Return the (x, y) coordinate for the center point of the cell that contains the specified text.  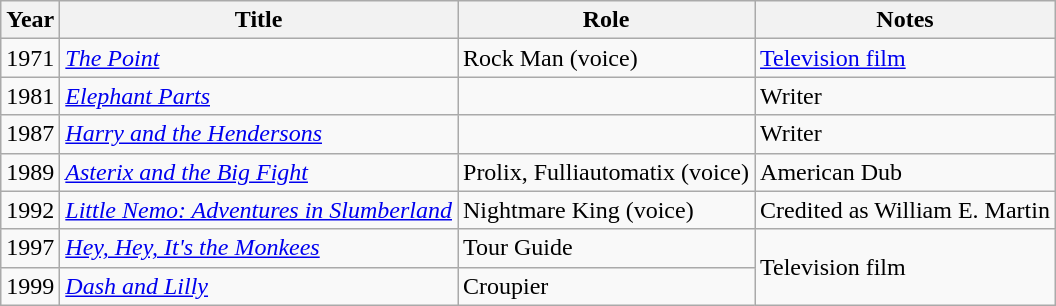
Little Nemo: Adventures in Slumberland (259, 210)
Prolix, Fulliautomatix (voice) (606, 172)
1987 (30, 134)
Harry and the Hendersons (259, 134)
1971 (30, 58)
Elephant Parts (259, 96)
American Dub (906, 172)
Tour Guide (606, 248)
Hey, Hey, It's the Monkees (259, 248)
Rock Man (voice) (606, 58)
The Point (259, 58)
1992 (30, 210)
Asterix and the Big Fight (259, 172)
Credited as William E. Martin (906, 210)
1981 (30, 96)
1997 (30, 248)
Year (30, 20)
Croupier (606, 286)
1999 (30, 286)
1989 (30, 172)
Role (606, 20)
Dash and Lilly (259, 286)
Nightmare King (voice) (606, 210)
Notes (906, 20)
Title (259, 20)
